Scan for the cell matching the given text and deliver its (X, Y) coordinate at center. 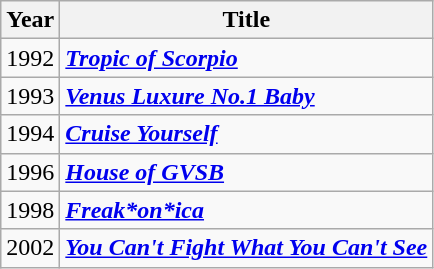
Cruise Yourself (246, 134)
Title (246, 20)
1994 (30, 134)
1998 (30, 210)
Venus Luxure No.1 Baby (246, 96)
1993 (30, 96)
Tropic of Scorpio (246, 58)
House of GVSB (246, 172)
1992 (30, 58)
Freak*on*ica (246, 210)
2002 (30, 248)
1996 (30, 172)
You Can't Fight What You Can't See (246, 248)
Year (30, 20)
